From the cell containing the given text, extract its center point as (x, y) coordinate. 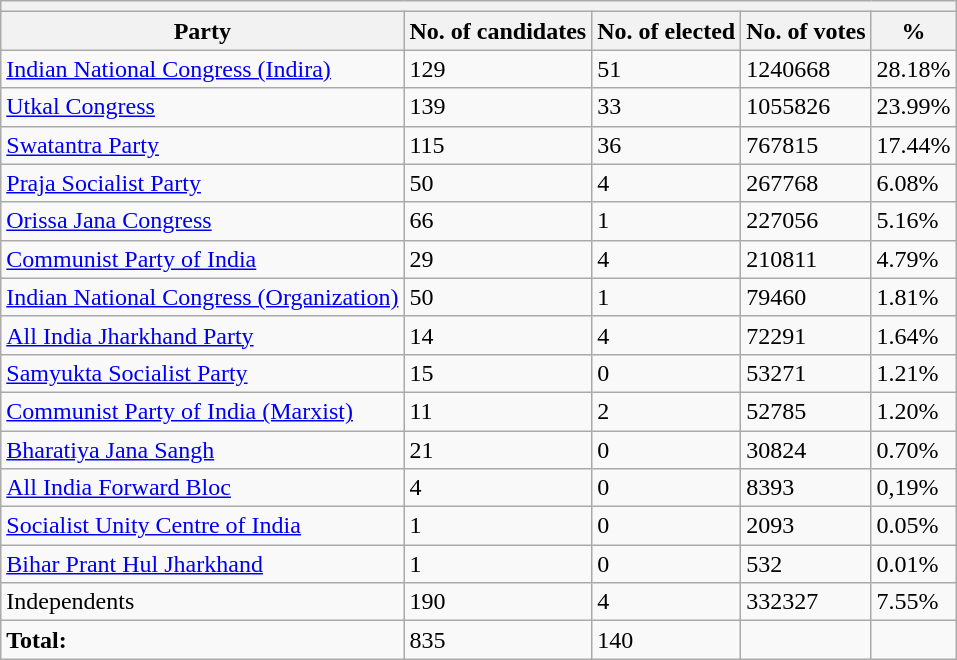
No. of candidates (498, 31)
8393 (806, 488)
7.55% (914, 602)
11 (498, 411)
6.08% (914, 183)
53271 (806, 373)
Party (202, 31)
0.70% (914, 449)
0.05% (914, 526)
0,19% (914, 488)
1055826 (806, 107)
79460 (806, 297)
767815 (806, 145)
227056 (806, 221)
1.20% (914, 411)
Orissa Jana Congress (202, 221)
28.18% (914, 69)
All India Forward Bloc (202, 488)
532 (806, 564)
Bihar Prant Hul Jharkhand (202, 564)
5.16% (914, 221)
210811 (806, 259)
Indian National Congress (Organization) (202, 297)
267768 (806, 183)
Samyukta Socialist Party (202, 373)
1.81% (914, 297)
14 (498, 335)
1.21% (914, 373)
115 (498, 145)
52785 (806, 411)
33 (666, 107)
No. of votes (806, 31)
835 (498, 640)
1.64% (914, 335)
Utkal Congress (202, 107)
% (914, 31)
30824 (806, 449)
15 (498, 373)
Socialist Unity Centre of India (202, 526)
Praja Socialist Party (202, 183)
190 (498, 602)
Total: (202, 640)
2093 (806, 526)
Indian National Congress (Indira) (202, 69)
129 (498, 69)
140 (666, 640)
72291 (806, 335)
139 (498, 107)
Swatantra Party (202, 145)
21 (498, 449)
332327 (806, 602)
29 (498, 259)
17.44% (914, 145)
1240668 (806, 69)
Bharatiya Jana Sangh (202, 449)
Independents (202, 602)
Communist Party of India (Marxist) (202, 411)
No. of elected (666, 31)
51 (666, 69)
4.79% (914, 259)
Communist Party of India (202, 259)
All India Jharkhand Party (202, 335)
66 (498, 221)
23.99% (914, 107)
2 (666, 411)
0.01% (914, 564)
36 (666, 145)
